Detect which cell encompasses the target text, then output its [x, y] center coordinate. 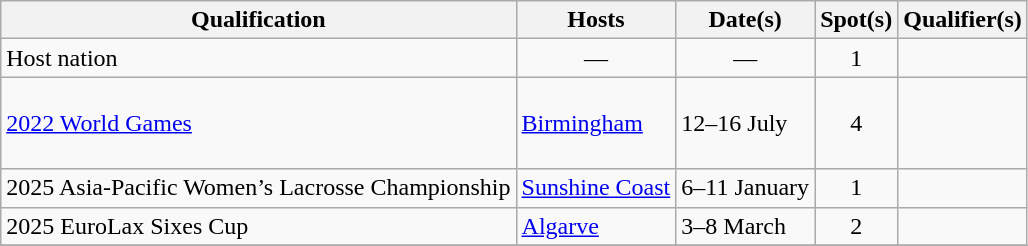
Qualifier(s) [963, 20]
3–8 March [746, 226]
2025 Asia-Pacific Women’s Lacrosse Championship [258, 188]
Host nation [258, 58]
4 [856, 123]
Spot(s) [856, 20]
2025 EuroLax Sixes Cup [258, 226]
Hosts [596, 20]
2022 World Games [258, 123]
Algarve [596, 226]
6–11 January [746, 188]
Date(s) [746, 20]
Sunshine Coast [596, 188]
2 [856, 226]
Birmingham [596, 123]
Qualification [258, 20]
12–16 July [746, 123]
